Locate the cell with the specified text and output its (X, Y) center coordinate. 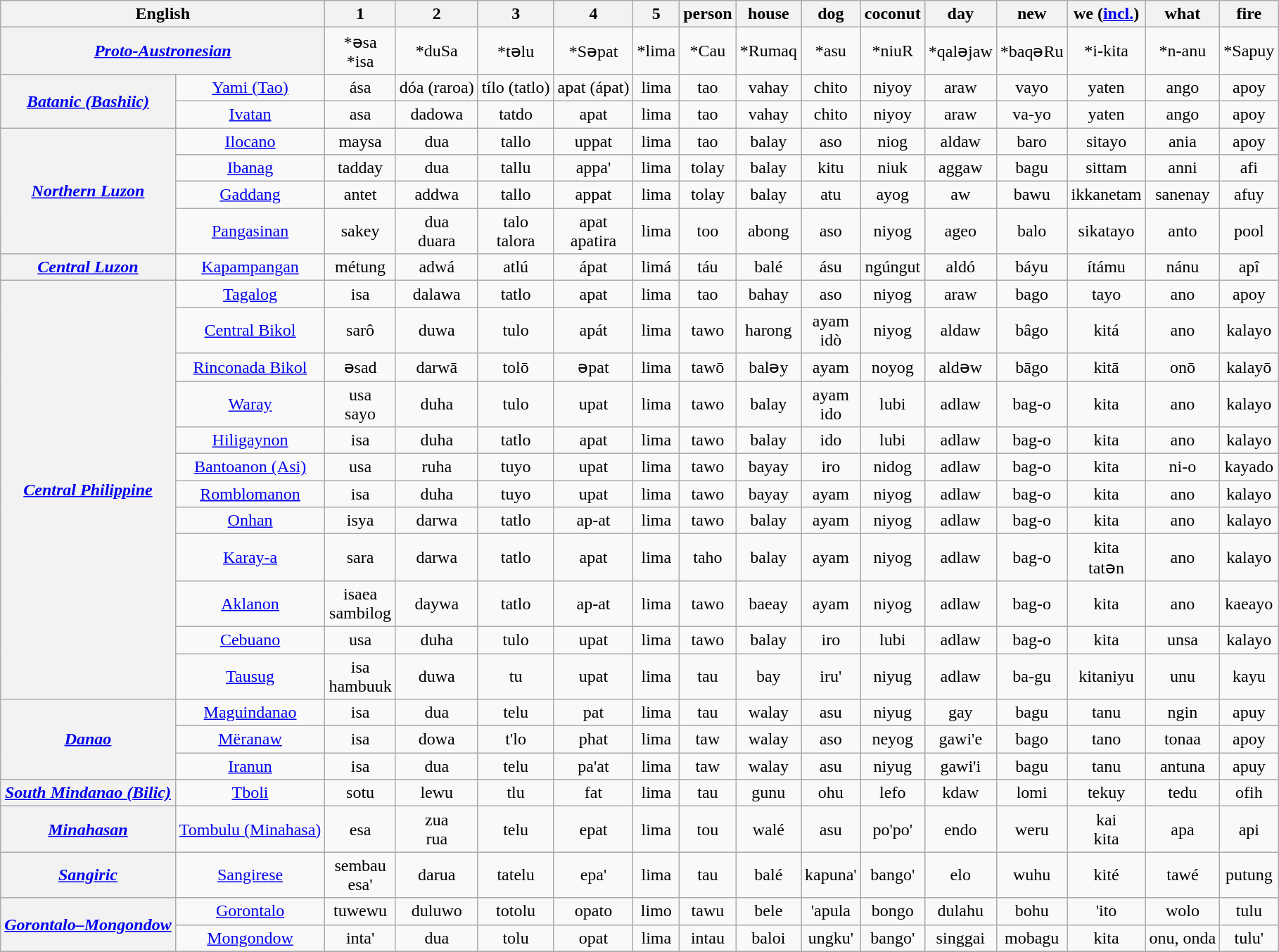
dowa (436, 740)
apát (594, 331)
kita tatən (1106, 557)
noyog (892, 367)
ungku' (830, 938)
dog (830, 14)
Gorontalo (250, 911)
lomi (1031, 793)
*niuR (892, 51)
dóa (raroa) (436, 87)
tulu' (1249, 938)
Danao (88, 740)
kapuna' (830, 875)
kité (1106, 875)
tadday (360, 168)
kitu (830, 168)
afi (1249, 168)
*qaləjaw (960, 51)
kaeayo (1249, 604)
*n-anu (1183, 51)
Bantoanon (Asi) (250, 467)
*lima (656, 51)
kdaw (960, 793)
api (1249, 829)
3 (516, 14)
sanenay (1183, 195)
1 (360, 14)
adwá (436, 267)
anni (1183, 168)
neyog (892, 740)
Onhan (250, 521)
Hiligaynon (250, 440)
apî (1249, 267)
əsad (360, 367)
Tboli (250, 793)
epa' (594, 875)
iru' (830, 675)
daywa (436, 604)
ohu (830, 793)
isa hambuuk (360, 675)
bohu (1031, 911)
Karay-a (250, 557)
vayo (1031, 87)
putung (1249, 875)
aw (960, 195)
báyu (1031, 267)
sitayo (1106, 141)
antuna (1183, 766)
esa (360, 829)
*Sapuy (1249, 51)
opato (594, 911)
isya (360, 521)
kalayō (1249, 367)
Mëranaw (250, 740)
inta' (360, 938)
ngúngut (892, 267)
Ibanag (250, 168)
epat (594, 829)
fire (1249, 14)
*Rumaq (768, 51)
tu (516, 675)
ania (1183, 141)
sarô (360, 331)
apat (ápat) (594, 87)
taho (708, 557)
Cebuano (250, 640)
4 (594, 14)
pat (594, 713)
*i-kita (1106, 51)
dalawa (436, 294)
coconut (892, 14)
sara (360, 557)
bele (768, 911)
Northern Luzon (88, 191)
what (1183, 14)
duluwo (436, 911)
Iranun (250, 766)
house (768, 14)
Gorontalo–Mongondow (88, 925)
niuk (892, 168)
ása (360, 87)
Batanic (Bashiic) (88, 101)
tano (1106, 740)
atlú (516, 267)
Pangasinan (250, 231)
tulu (1249, 911)
tuwewu (360, 911)
bay (768, 675)
po'po' (892, 829)
English (163, 14)
táu (708, 267)
əpat (594, 367)
bongo (892, 911)
intau (708, 938)
ayam idò (830, 331)
va-yo (1031, 114)
uppat (594, 141)
sotu (360, 793)
too (708, 231)
tlu (516, 793)
Sangirese (250, 875)
tatelu (516, 875)
ikkanetam (1106, 195)
tonaa (1183, 740)
nánu (1183, 267)
ápat (594, 267)
t'lo (516, 740)
ofih (1249, 793)
lefo (892, 793)
baləy (768, 367)
niog (892, 141)
tolu (516, 938)
5 (656, 14)
appa' (594, 168)
Rinconada Bikol (250, 367)
apa (1183, 829)
harong (768, 331)
bâgo (1031, 331)
singgai (960, 938)
'ito (1106, 911)
Proto-Austronesian (163, 51)
*təlu (516, 51)
ba-gu (1031, 675)
kayado (1249, 467)
appat (594, 195)
Gaddang (250, 195)
*Səpat (594, 51)
*Cau (708, 51)
Ilocano (250, 141)
gay (960, 713)
endo (960, 829)
tayo (1106, 294)
anto (1183, 231)
Ivatan (250, 114)
*asu (830, 51)
sittam (1106, 168)
tawō (708, 367)
zua rua (436, 829)
Sangiric (88, 875)
Tagalog (250, 294)
balo (1031, 231)
*əsa*isa (360, 51)
person (708, 14)
Kapampangan (250, 267)
Maguindanao (250, 713)
nidog (892, 467)
tekuy (1106, 793)
Mongondow (250, 938)
kayu (1249, 675)
abong (768, 231)
dua duara (436, 231)
aldəw (960, 367)
2 (436, 14)
ayam ido (830, 404)
wolo (1183, 911)
talo talora (516, 231)
opat (594, 938)
fat (594, 793)
tallu (516, 168)
tolō (516, 367)
pool (1249, 231)
tou (708, 829)
ageo (960, 231)
isaea sambilog (360, 604)
Minahasan (88, 829)
day (960, 14)
tawu (708, 911)
walé (768, 829)
onō (1183, 367)
tílo (tatlo) (516, 87)
maysa (360, 141)
bāgo (1031, 367)
sembau esa' (360, 875)
aggaw (960, 168)
métung (360, 267)
kitā (1106, 367)
afuy (1249, 195)
dadowa (436, 114)
limá (656, 267)
ruha (436, 467)
pa'at (594, 766)
gunu (768, 793)
kitaniyu (1106, 675)
asa (360, 114)
lewu (436, 793)
onu, onda (1183, 938)
elo (960, 875)
apat apatira (594, 231)
Tombulu (Minahasa) (250, 829)
sakey (360, 231)
Aklanon (250, 604)
baeay (768, 604)
Yami (Tao) (250, 87)
unu (1183, 675)
ayog (892, 195)
unsa (1183, 640)
gawi'e (960, 740)
darua (436, 875)
Central Bikol (250, 331)
addwa (436, 195)
bawu (1031, 195)
'apula (830, 911)
mobagu (1031, 938)
baro (1031, 141)
South Mindanao (Bilic) (88, 793)
Romblomanon (250, 494)
*baqəRu (1031, 51)
Waray (250, 404)
ni-o (1183, 467)
usa sayo (360, 404)
Central Philippine (88, 490)
baloi (768, 938)
dulahu (960, 911)
we (incl.) (1106, 14)
ngin (1183, 713)
tawé (1183, 875)
wuhu (1031, 875)
darwā (436, 367)
atu (830, 195)
ásu (830, 267)
weru (1031, 829)
bahay (768, 294)
sikatayo (1106, 231)
limo (656, 911)
gawi'i (960, 766)
aldó (960, 267)
Tausug (250, 675)
phat (594, 740)
*duSa (436, 51)
ido (830, 440)
Central Luzon (88, 267)
new (1031, 14)
totolu (516, 911)
ítámu (1106, 267)
antet (360, 195)
tatdo (516, 114)
kai kita (1106, 829)
kitá (1106, 331)
tedu (1183, 793)
